Detect which cell encompasses the target text, then output its (X, Y) center coordinate. 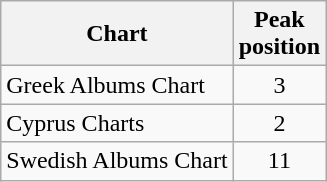
Cyprus Charts (117, 123)
11 (279, 161)
Peakposition (279, 34)
2 (279, 123)
Chart (117, 34)
Greek Albums Chart (117, 85)
Swedish Albums Chart (117, 161)
3 (279, 85)
